Extract the (X, Y) coordinate from the center of the cell holding the provided text.  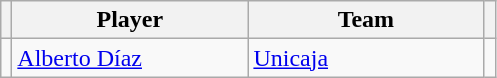
Alberto Díaz (130, 58)
Unicaja (366, 58)
Player (130, 20)
Team (366, 20)
